Capture the cell that displays the provided text and extract its (x, y) central coordinate. 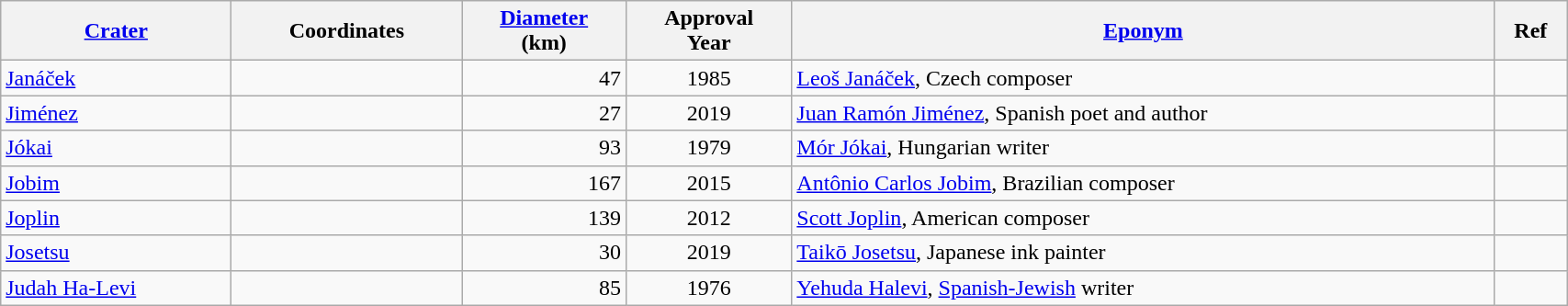
ApprovalYear (709, 31)
Leoš Janáček, Czech composer (1143, 78)
47 (544, 78)
Juan Ramón Jiménez, Spanish poet and author (1143, 113)
Crater (116, 31)
Jókai (116, 148)
93 (544, 148)
2012 (709, 218)
1979 (709, 148)
Josetsu (116, 253)
Antônio Carlos Jobim, Brazilian composer (1143, 183)
Judah Ha-Levi (116, 288)
Yehuda Halevi, Spanish-Jewish writer (1143, 288)
Eponym (1143, 31)
Ref (1530, 31)
Janáček (116, 78)
30 (544, 253)
Scott Joplin, American composer (1143, 218)
Diameter(km) (544, 31)
1976 (709, 288)
85 (544, 288)
139 (544, 218)
1985 (709, 78)
167 (544, 183)
Coordinates (347, 31)
Jobim (116, 183)
Joplin (116, 218)
Jiménez (116, 113)
27 (544, 113)
Taikō Josetsu, Japanese ink painter (1143, 253)
Mór Jókai, Hungarian writer (1143, 148)
2015 (709, 183)
